Locate the cell with the specified text and output its [x, y] center coordinate. 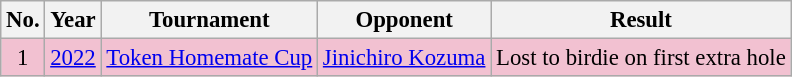
Jinichiro Kozuma [404, 58]
No. [23, 20]
Lost to birdie on first extra hole [641, 58]
1 [23, 58]
Result [641, 20]
Token Homemate Cup [210, 58]
2022 [73, 58]
Opponent [404, 20]
Tournament [210, 20]
Year [73, 20]
